Find where the given text appears and provide that cell's center as [X, Y] coordinate. 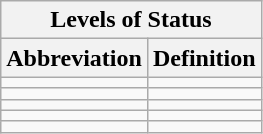
Abbreviation [74, 58]
Levels of Status [131, 20]
Definition [204, 58]
